Identify which cell holds the provided text, then report its [x, y] central coordinate. 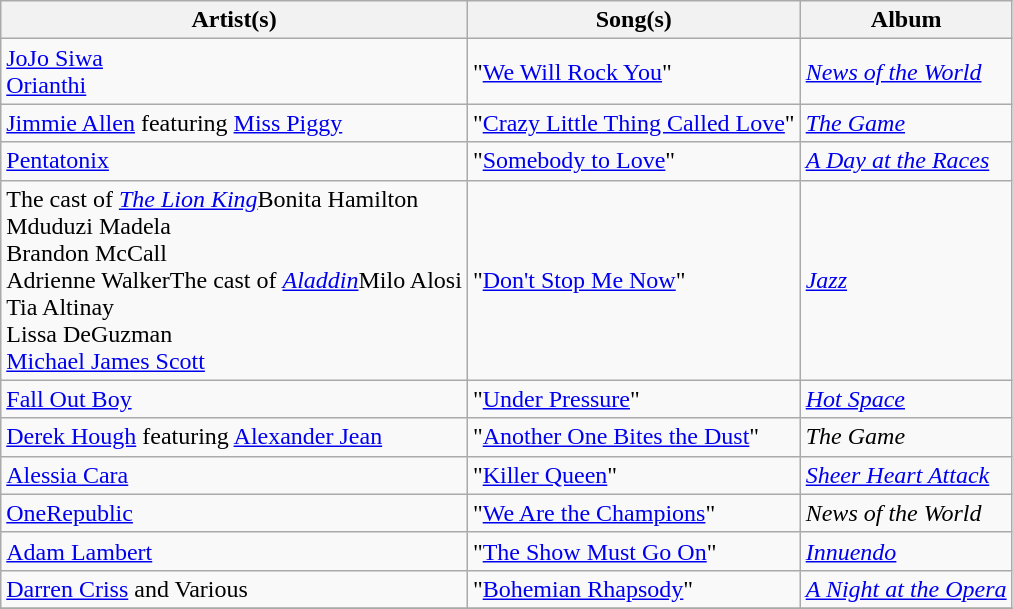
"Killer Queen" [634, 475]
A Night at the Opera [906, 589]
Jimmie Allen featuring Miss Piggy [234, 123]
"We Are the Champions" [634, 513]
Darren Criss and Various [234, 589]
"We Will Rock You" [634, 72]
Pentatonix [234, 161]
Adam Lambert [234, 551]
OneRepublic [234, 513]
Fall Out Boy [234, 399]
"Bohemian Rhapsody" [634, 589]
Alessia Cara [234, 475]
Innuendo [906, 551]
Album [906, 20]
"Don't Stop Me Now" [634, 280]
Artist(s) [234, 20]
JoJo SiwaOrianthi [234, 72]
"Crazy Little Thing Called Love" [634, 123]
"Under Pressure" [634, 399]
"Somebody to Love" [634, 161]
"Another One Bites the Dust" [634, 437]
"The Show Must Go On" [634, 551]
A Day at the Races [906, 161]
Song(s) [634, 20]
Hot Space [906, 399]
Sheer Heart Attack [906, 475]
Jazz [906, 280]
Derek Hough featuring Alexander Jean [234, 437]
